Scan for the cell matching the given text and deliver its [x, y] coordinate at center. 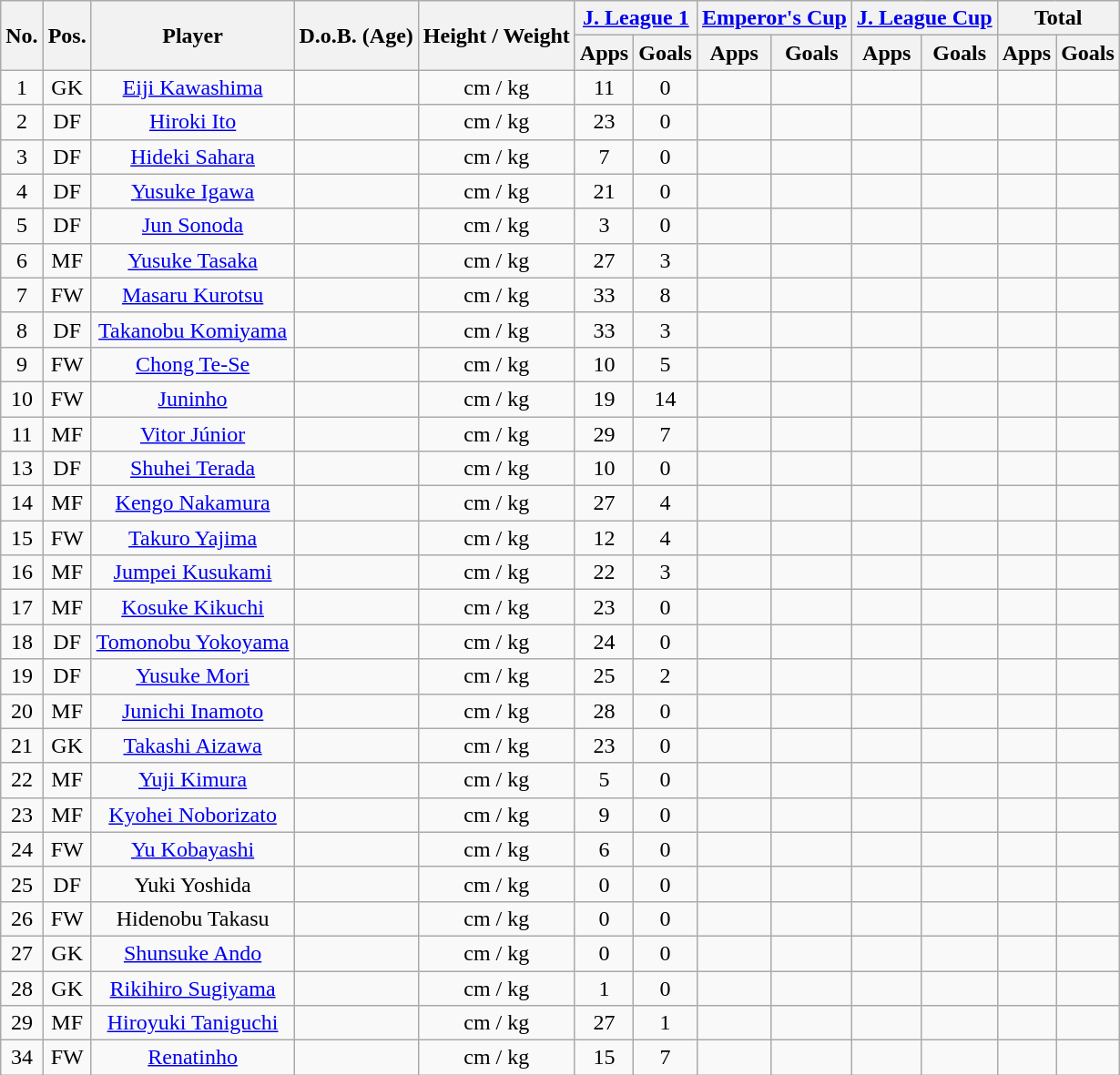
Shuhei Terada [193, 469]
Yusuke Tasaka [193, 260]
No. [22, 35]
Shunsuke Ando [193, 953]
Takashi Aizawa [193, 745]
Kengo Nakamura [193, 503]
12 [604, 538]
16 [22, 573]
34 [22, 1058]
J. League Cup [924, 18]
Yuji Kimura [193, 780]
Total [1058, 18]
Yusuke Igawa [193, 191]
Jumpei Kusukami [193, 573]
Emperor's Cup [774, 18]
Pos. [67, 35]
Yusuke Mori [193, 676]
Hiroyuki Taniguchi [193, 1023]
13 [22, 469]
Jun Sonoda [193, 226]
Height / Weight [496, 35]
Takanobu Komiyama [193, 330]
Player [193, 35]
Masaru Kurotsu [193, 295]
Kosuke Kikuchi [193, 607]
18 [22, 642]
Yu Kobayashi [193, 849]
Chong Te-Se [193, 364]
D.o.B. (Age) [356, 35]
20 [22, 711]
Renatinho [193, 1058]
Yuki Yoshida [193, 884]
Hidenobu Takasu [193, 918]
Hideki Sahara [193, 157]
Junichi Inamoto [193, 711]
Tomonobu Yokoyama [193, 642]
26 [22, 918]
Takuro Yajima [193, 538]
17 [22, 607]
Rikihiro Sugiyama [193, 988]
Vitor Júnior [193, 434]
Kyohei Noborizato [193, 815]
J. League 1 [636, 18]
Hiroki Ito [193, 122]
Juninho [193, 399]
Eiji Kawashima [193, 87]
